Locate the cell with the specified text and output its [X, Y] center coordinate. 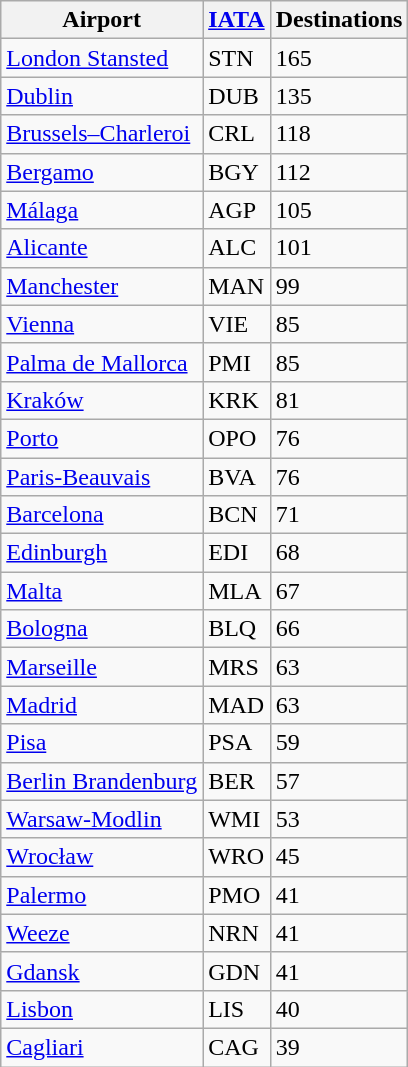
PMI [237, 362]
57 [339, 781]
118 [339, 134]
Madrid [102, 705]
OPO [237, 438]
Vienna [102, 324]
NRN [237, 933]
Destinations [339, 20]
Wrocław [102, 857]
Manchester [102, 286]
Malta [102, 591]
MAD [237, 705]
Dublin [102, 96]
Palermo [102, 895]
Lisbon [102, 1009]
MRS [237, 667]
67 [339, 591]
59 [339, 743]
105 [339, 210]
CRL [237, 134]
Berlin Brandenburg [102, 781]
Gdansk [102, 971]
Palma de Mallorca [102, 362]
Cagliari [102, 1047]
81 [339, 400]
66 [339, 629]
STN [237, 58]
DUB [237, 96]
London Stansted [102, 58]
VIE [237, 324]
WMI [237, 819]
Porto [102, 438]
112 [339, 172]
LIS [237, 1009]
Bologna [102, 629]
GDN [237, 971]
Weeze [102, 933]
BCN [237, 515]
BER [237, 781]
40 [339, 1009]
PSA [237, 743]
AGP [237, 210]
Warsaw-Modlin [102, 819]
IATA [237, 20]
BVA [237, 477]
CAG [237, 1047]
WRO [237, 857]
Edinburgh [102, 553]
MLA [237, 591]
101 [339, 248]
Brussels–Charleroi [102, 134]
ALC [237, 248]
Pisa [102, 743]
Alicante [102, 248]
135 [339, 96]
Málaga [102, 210]
BLQ [237, 629]
Kraków [102, 400]
BGY [237, 172]
EDI [237, 553]
MAN [237, 286]
39 [339, 1047]
68 [339, 553]
Airport [102, 20]
71 [339, 515]
Barcelona [102, 515]
165 [339, 58]
KRK [237, 400]
53 [339, 819]
Paris-Beauvais [102, 477]
45 [339, 857]
Marseille [102, 667]
PMO [237, 895]
Bergamo [102, 172]
99 [339, 286]
